Locate the cell with the specified text and output its [x, y] center coordinate. 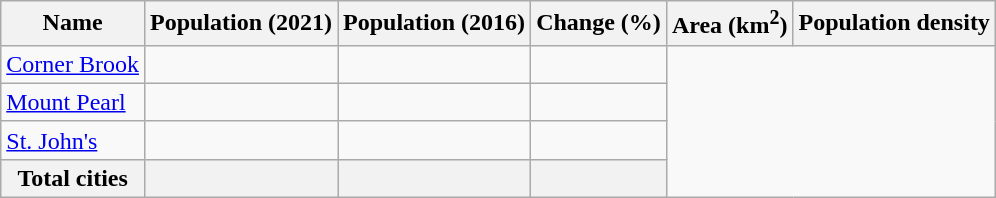
Population (2016) [434, 24]
Name [73, 24]
Mount Pearl [73, 102]
Area (km2) [730, 24]
Population (2021) [240, 24]
Total cities [73, 178]
Population density [894, 24]
Corner Brook [73, 64]
St. John's [73, 140]
Change (%) [599, 24]
